Determine the [X, Y] coordinate at the center of the cell enclosing the given text.  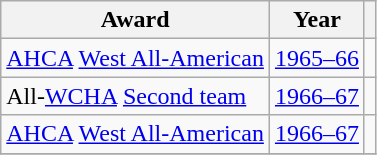
Year [316, 20]
1965–66 [316, 58]
Award [136, 20]
All-WCHA Second team [136, 96]
